Determine the (x, y) coordinate at the center of the cell enclosing the given text.  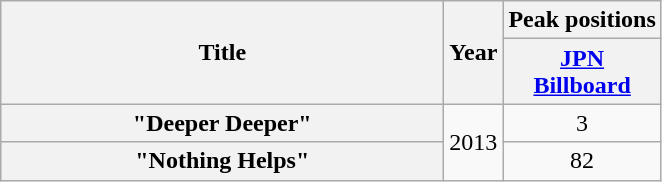
Peak positions (582, 20)
82 (582, 161)
"Nothing Helps" (222, 161)
Title (222, 52)
JPNBillboard (582, 72)
Year (474, 52)
"Deeper Deeper" (222, 123)
3 (582, 123)
2013 (474, 142)
